Scan for the cell matching the given text and deliver its (x, y) coordinate at center. 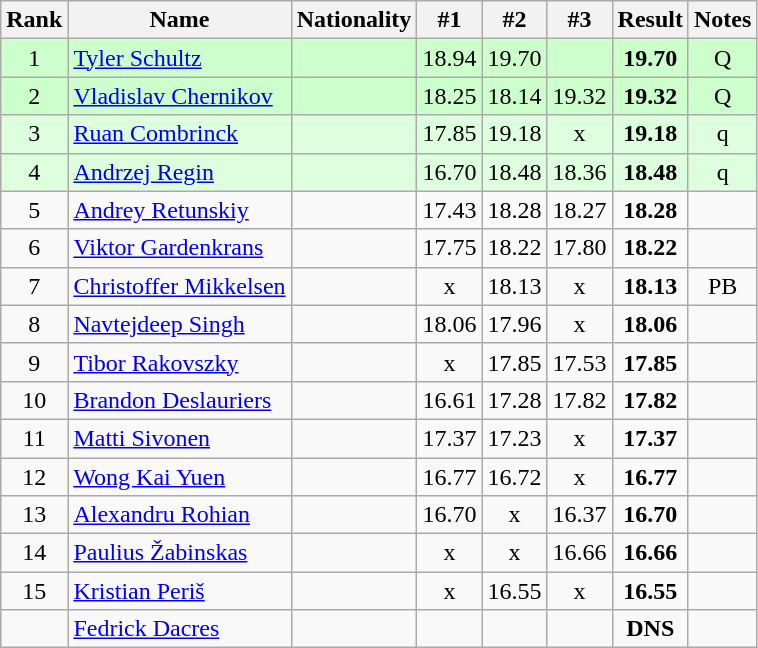
PB (722, 286)
12 (34, 477)
Kristian Periš (180, 591)
#1 (450, 20)
13 (34, 515)
1 (34, 58)
Andrey Retunskiy (180, 210)
Result (650, 20)
16.61 (450, 400)
10 (34, 400)
17.96 (514, 324)
17.75 (450, 248)
Navtejdeep Singh (180, 324)
16.37 (580, 515)
Ruan Combrinck (180, 134)
9 (34, 362)
Tyler Schultz (180, 58)
17.53 (580, 362)
Tibor Rakovszky (180, 362)
14 (34, 553)
17.28 (514, 400)
Name (180, 20)
17.43 (450, 210)
Andrzej Regin (180, 172)
11 (34, 438)
18.25 (450, 96)
Notes (722, 20)
16.72 (514, 477)
8 (34, 324)
Matti Sivonen (180, 438)
Vladislav Chernikov (180, 96)
Viktor Gardenkrans (180, 248)
Fedrick Dacres (180, 629)
18.94 (450, 58)
Wong Kai Yuen (180, 477)
15 (34, 591)
Alexandru Rohian (180, 515)
17.80 (580, 248)
Brandon Deslauriers (180, 400)
17.23 (514, 438)
18.27 (580, 210)
18.36 (580, 172)
7 (34, 286)
DNS (650, 629)
Paulius Žabinskas (180, 553)
Rank (34, 20)
#3 (580, 20)
2 (34, 96)
4 (34, 172)
6 (34, 248)
5 (34, 210)
#2 (514, 20)
18.14 (514, 96)
3 (34, 134)
Christoffer Mikkelsen (180, 286)
Nationality (354, 20)
